Determine the [x, y] coordinate at the center of the cell enclosing the given text.  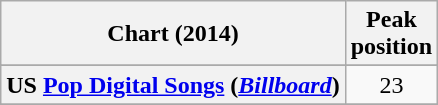
Peak position [391, 34]
US Pop Digital Songs (Billboard) [173, 85]
Chart (2014) [173, 34]
23 [391, 85]
